Determine the [x, y] coordinate at the center of the cell enclosing the given text.  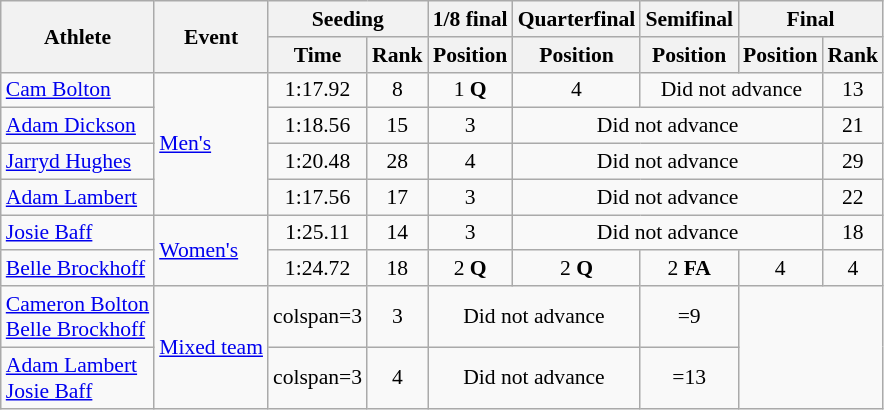
17 [398, 197]
1:24.72 [318, 269]
Cam Bolton [78, 90]
1/8 final [470, 19]
13 [854, 90]
=13 [689, 378]
8 [398, 90]
14 [398, 233]
Men's [211, 143]
1:17.56 [318, 197]
Cameron BoltonBelle Brockhoff [78, 316]
21 [854, 126]
Adam LambertJosie Baff [78, 378]
Time [318, 55]
=9 [689, 316]
Women's [211, 250]
Event [211, 36]
Adam Lambert [78, 197]
1:25.11 [318, 233]
Semifinal [689, 19]
Jarryd Hughes [78, 162]
Quarterfinal [577, 19]
15 [398, 126]
Josie Baff [78, 233]
1:18.56 [318, 126]
1:17.92 [318, 90]
29 [854, 162]
22 [854, 197]
2 FA [689, 269]
Athlete [78, 36]
Final [810, 19]
Seeding [348, 19]
1 Q [470, 90]
Adam Dickson [78, 126]
Mixed team [211, 347]
1:20.48 [318, 162]
Belle Brockhoff [78, 269]
28 [398, 162]
